Return the [x, y] coordinate for the center point of the cell that contains the specified text.  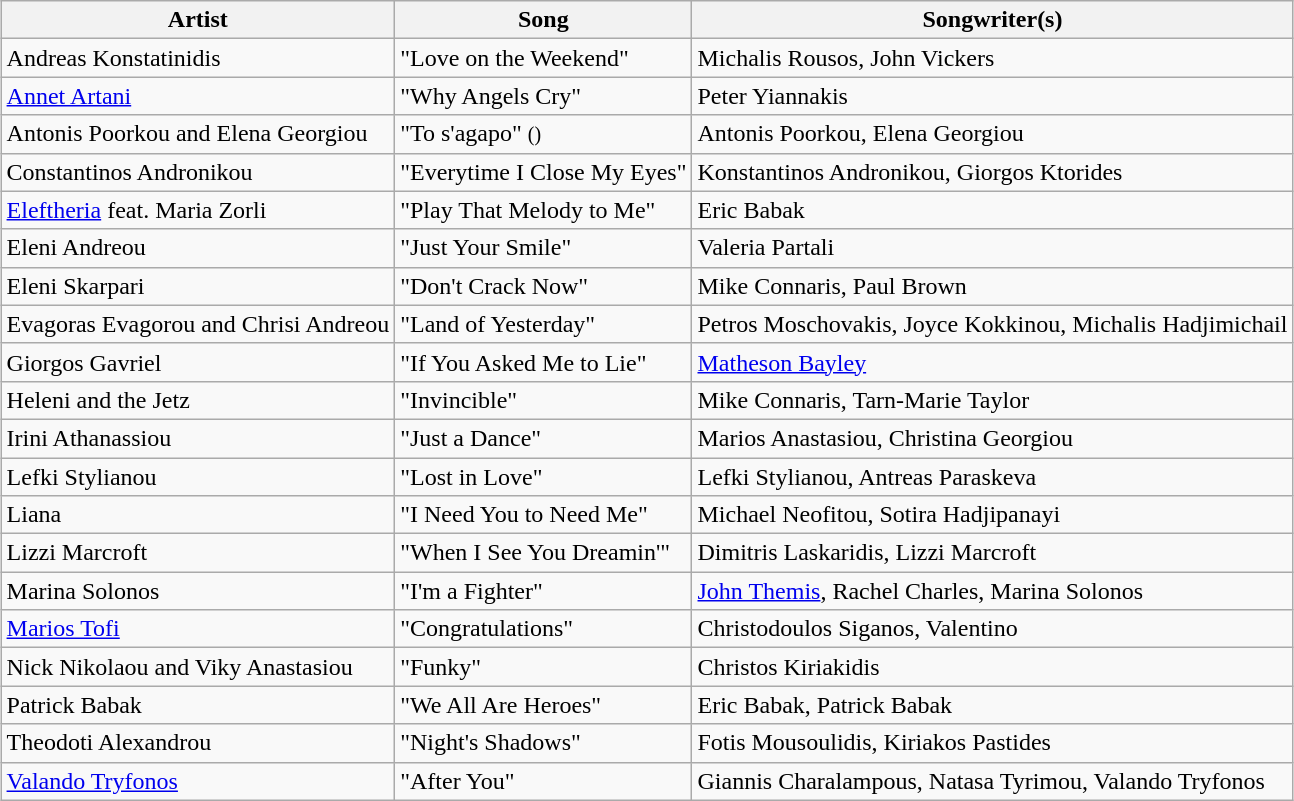
Patrick Babak [198, 705]
Marios Tofi [198, 629]
"Invincible" [544, 400]
Eleni Andreou [198, 248]
"When I See You Dreamin'" [544, 553]
"Why Angels Cry" [544, 96]
Giorgos Gavriel [198, 362]
Dimitris Laskaridis, Lizzi Marcroft [992, 553]
Andreas Konstatinidis [198, 58]
"I'm a Fighter" [544, 591]
Peter Yiannakis [992, 96]
Annet Artani [198, 96]
Giannis Charalampous, Natasa Tyrimou, Valando Tryfonos [992, 781]
"Love on the Weekend" [544, 58]
Artist [198, 20]
"Congratulations" [544, 629]
"Night's Shadows" [544, 743]
Marina Solonos [198, 591]
Antonis Poorkou and Elena Georgiou [198, 134]
"If You Asked Me to Lie" [544, 362]
John Themis, Rachel Charles, Marina Solonos [992, 591]
Valeria Partali [992, 248]
Marios Anastasiou, Christina Georgiou [992, 438]
"We All Are Heroes" [544, 705]
Michael Neofitou, Sotira Hadjipanayi [992, 515]
Eric Babak, Patrick Babak [992, 705]
"Lost in Love" [544, 477]
Mike Connaris, Tarn-Marie Taylor [992, 400]
Christodoulos Siganos, Valentino [992, 629]
Lizzi Marcroft [198, 553]
"Don't Crack Now" [544, 286]
Konstantinos Andronikou, Giorgos Ktorides [992, 172]
Mike Connaris, Paul Brown [992, 286]
Matheson Bayley [992, 362]
Valando Tryfonos [198, 781]
Heleni and the Jetz [198, 400]
"Just a Dance" [544, 438]
Evagoras Evagorou and Chrisi Andreou [198, 324]
Song [544, 20]
Lefki Stylianou, Antreas Paraskeva [992, 477]
Petros Moschovakis, Joyce Kokkinou, Michalis Hadjimichail [992, 324]
"Land of Yesterday" [544, 324]
Liana [198, 515]
"After You" [544, 781]
"Funky" [544, 667]
Fotis Mousoulidis, Kiriakos Pastides [992, 743]
"To s'agapo" () [544, 134]
Eleni Skarpari [198, 286]
"Play That Melody to Me" [544, 210]
Eleftheria feat. Maria Zorli [198, 210]
Irini Athanassiou [198, 438]
Michalis Rousos, John Vickers [992, 58]
Nick Nikolaou and Viky Anastasiou [198, 667]
"I Need You to Need Me" [544, 515]
Antonis Poorkou, Elena Georgiou [992, 134]
Songwriter(s) [992, 20]
Christos Kiriakidis [992, 667]
Eric Babak [992, 210]
Lefki Stylianou [198, 477]
"Just Your Smile" [544, 248]
Theodoti Alexandrou [198, 743]
"Everytime I Close My Eyes" [544, 172]
Constantinos Andronikou [198, 172]
